Return [X, Y] of the center of cell containing provided text 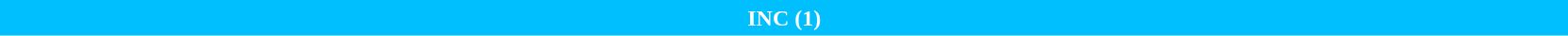
INC (1) [784, 18]
